Provide the (x, y) coordinate of the cell's center where the given text is located.  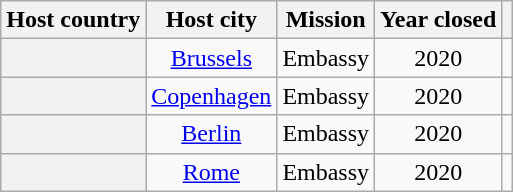
Copenhagen (212, 96)
Year closed (438, 20)
Host country (74, 20)
Host city (212, 20)
Brussels (212, 58)
Rome (212, 172)
Mission (326, 20)
Berlin (212, 134)
